Detect which cell encompasses the target text, then output its [X, Y] center coordinate. 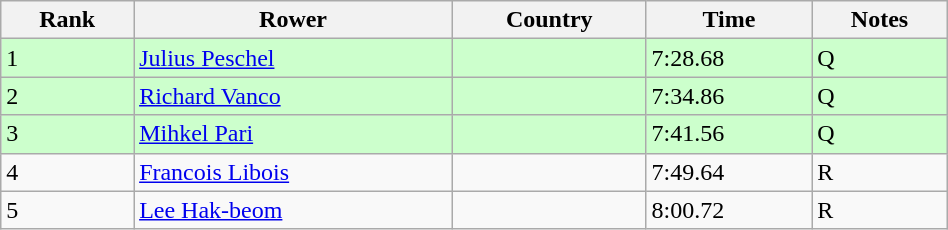
7:49.64 [729, 172]
2 [68, 96]
Rower [294, 20]
4 [68, 172]
8:00.72 [729, 210]
Rank [68, 20]
Notes [880, 20]
7:28.68 [729, 58]
5 [68, 210]
Lee Hak-beom [294, 210]
Julius Peschel [294, 58]
7:41.56 [729, 134]
1 [68, 58]
Country [549, 20]
Francois Libois [294, 172]
7:34.86 [729, 96]
3 [68, 134]
Time [729, 20]
Richard Vanco [294, 96]
Mihkel Pari [294, 134]
